Pinpoint the cell where the given text exists, returning its (X, Y) midpoint coordinate. 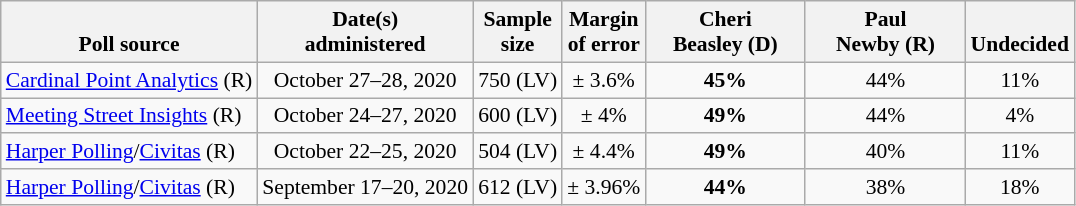
612 (LV) (518, 187)
± 3.96% (604, 187)
± 3.6% (604, 80)
Poll source (130, 32)
October 24–27, 2020 (365, 116)
18% (1020, 187)
Samplesize (518, 32)
Date(s)administered (365, 32)
CheriBeasley (D) (725, 32)
40% (885, 152)
September 17–20, 2020 (365, 187)
38% (885, 187)
45% (725, 80)
600 (LV) (518, 116)
October 27–28, 2020 (365, 80)
4% (1020, 116)
Undecided (1020, 32)
504 (LV) (518, 152)
± 4% (604, 116)
750 (LV) (518, 80)
October 22–25, 2020 (365, 152)
Cardinal Point Analytics (R) (130, 80)
Marginof error (604, 32)
PaulNewby (R) (885, 32)
Meeting Street Insights (R) (130, 116)
± 4.4% (604, 152)
